Extract the [X, Y] coordinate from the center of the cell holding the provided text.  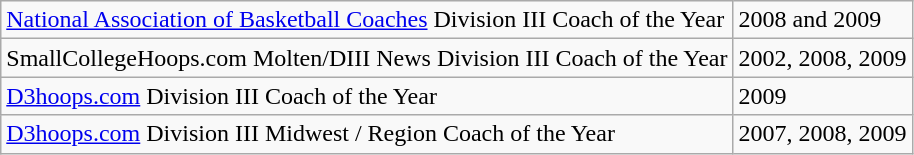
2009 [822, 96]
D3hoops.com Division III Midwest / Region Coach of the Year [367, 134]
2008 and 2009 [822, 20]
D3hoops.com Division III Coach of the Year [367, 96]
SmallCollegeHoops.com Molten/DIII News Division III Coach of the Year [367, 58]
National Association of Basketball Coaches Division III Coach of the Year [367, 20]
2007, 2008, 2009 [822, 134]
2002, 2008, 2009 [822, 58]
